Return (X, Y) of the center of cell containing provided text 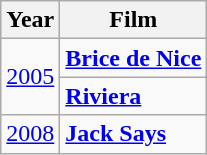
Riviera (134, 96)
Brice de Nice (134, 58)
Film (134, 20)
2008 (30, 134)
Jack Says (134, 134)
Year (30, 20)
2005 (30, 77)
